For the text-containing cell, return its midpoint in (X, Y) coordinate format. 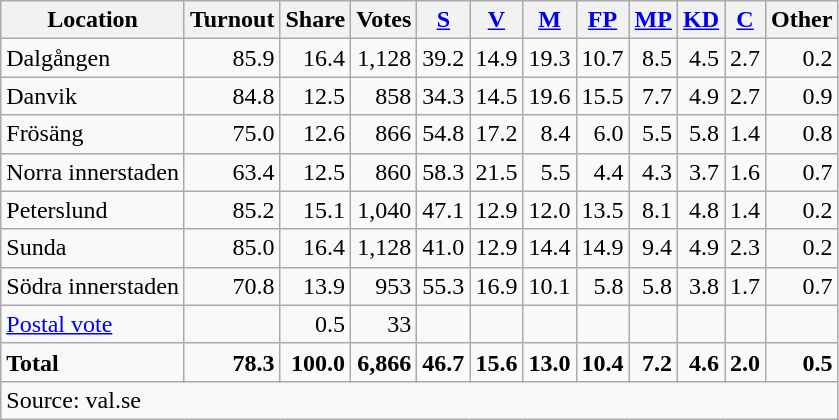
1.6 (744, 172)
55.3 (444, 286)
8.4 (550, 134)
Postal vote (93, 324)
0.9 (802, 96)
70.8 (232, 286)
46.7 (444, 362)
58.3 (444, 172)
84.8 (232, 96)
Total (93, 362)
63.4 (232, 172)
KD (700, 20)
Other (802, 20)
Södra innerstaden (93, 286)
FP (602, 20)
85.2 (232, 210)
Dalgången (93, 58)
8.1 (653, 210)
858 (384, 96)
M (550, 20)
Source: val.se (420, 400)
13.0 (550, 362)
Turnout (232, 20)
13.9 (316, 286)
12.6 (316, 134)
15.1 (316, 210)
Votes (384, 20)
12.0 (550, 210)
39.2 (444, 58)
85.9 (232, 58)
9.4 (653, 248)
54.8 (444, 134)
2.0 (744, 362)
14.4 (550, 248)
3.8 (700, 286)
Peterslund (93, 210)
15.5 (602, 96)
47.1 (444, 210)
10.7 (602, 58)
C (744, 20)
7.2 (653, 362)
V (496, 20)
21.5 (496, 172)
100.0 (316, 362)
14.5 (496, 96)
S (444, 20)
1.7 (744, 286)
85.0 (232, 248)
33 (384, 324)
15.6 (496, 362)
4.5 (700, 58)
34.3 (444, 96)
78.3 (232, 362)
MP (653, 20)
0.8 (802, 134)
41.0 (444, 248)
7.7 (653, 96)
75.0 (232, 134)
17.2 (496, 134)
1,040 (384, 210)
Norra innerstaden (93, 172)
Frösäng (93, 134)
6.0 (602, 134)
Danvik (93, 96)
2.3 (744, 248)
4.6 (700, 362)
Share (316, 20)
4.8 (700, 210)
Location (93, 20)
953 (384, 286)
19.3 (550, 58)
Sunda (93, 248)
19.6 (550, 96)
6,866 (384, 362)
3.7 (700, 172)
866 (384, 134)
16.9 (496, 286)
13.5 (602, 210)
10.1 (550, 286)
8.5 (653, 58)
10.4 (602, 362)
4.4 (602, 172)
860 (384, 172)
4.3 (653, 172)
